Detect which cell encompasses the target text, then output its (X, Y) center coordinate. 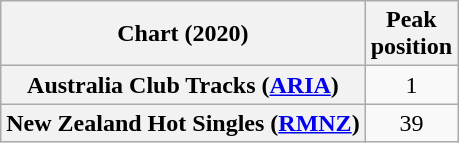
Australia Club Tracks (ARIA) (183, 85)
Peakposition (411, 34)
39 (411, 123)
New Zealand Hot Singles (RMNZ) (183, 123)
1 (411, 85)
Chart (2020) (183, 34)
